Return (X, Y) of the center of cell containing provided text 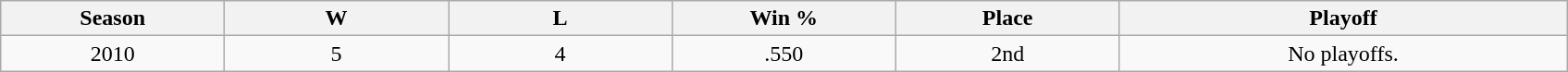
.550 (784, 54)
No playoffs. (1343, 54)
2010 (113, 54)
Season (113, 18)
5 (337, 54)
L (560, 18)
4 (560, 54)
Playoff (1343, 18)
Win % (784, 18)
W (337, 18)
2nd (1007, 54)
Place (1007, 18)
